Output the (x, y) coordinate of the center of the cell containing the given text.  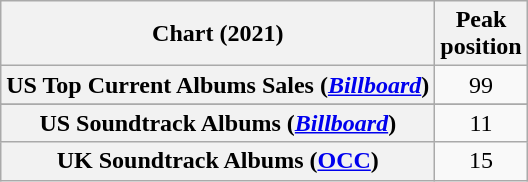
15 (481, 161)
US Top Current Albums Sales (Billboard) (218, 85)
US Soundtrack Albums (Billboard) (218, 123)
99 (481, 85)
11 (481, 123)
Chart (2021) (218, 34)
Peakposition (481, 34)
UK Soundtrack Albums (OCC) (218, 161)
